Capture the cell that displays the provided text and extract its (x, y) central coordinate. 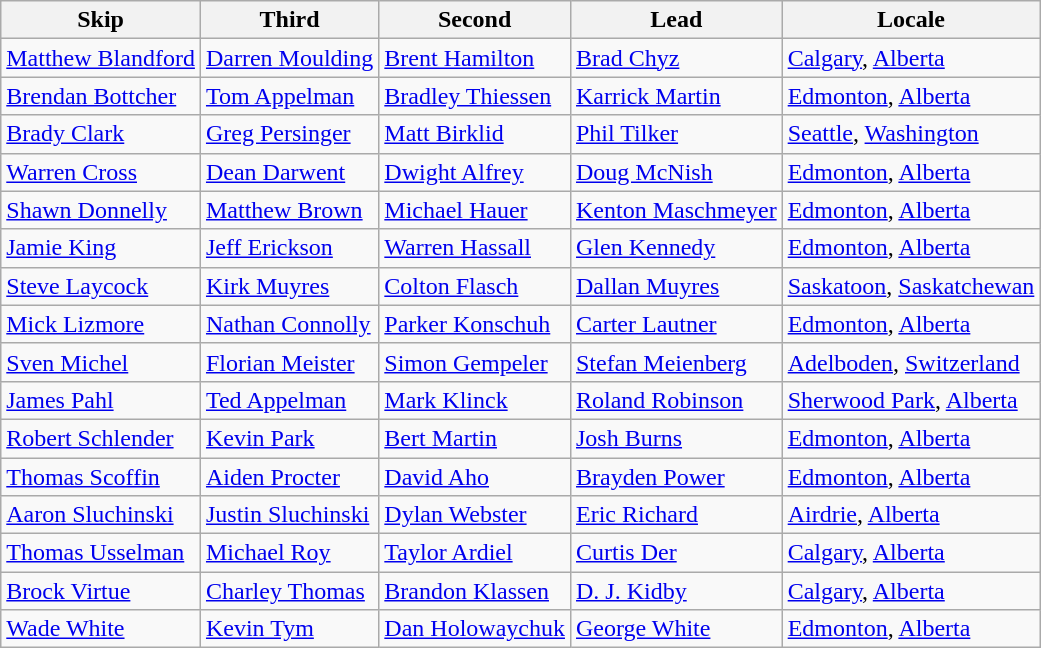
Michael Roy (289, 553)
Jamie King (101, 248)
Stefan Meienberg (676, 362)
Bradley Thiessen (475, 96)
Roland Robinson (676, 400)
Matt Birklid (475, 134)
Locale (911, 20)
George White (676, 629)
Bert Martin (475, 438)
Dallan Muyres (676, 286)
Kenton Maschmeyer (676, 210)
Taylor Ardiel (475, 553)
James Pahl (101, 400)
Justin Sluchinski (289, 515)
Brad Chyz (676, 58)
Saskatoon, Saskatchewan (911, 286)
Michael Hauer (475, 210)
Third (289, 20)
Jeff Erickson (289, 248)
Brendan Bottcher (101, 96)
Seattle, Washington (911, 134)
Mark Klinck (475, 400)
Phil Tilker (676, 134)
Darren Moulding (289, 58)
Thomas Usselman (101, 553)
Thomas Scoffin (101, 477)
Glen Kennedy (676, 248)
Simon Gempeler (475, 362)
D. J. Kidby (676, 591)
Brady Clark (101, 134)
Dean Darwent (289, 172)
Nathan Connolly (289, 324)
Shawn Donnelly (101, 210)
Sven Michel (101, 362)
Karrick Martin (676, 96)
Brock Virtue (101, 591)
Steve Laycock (101, 286)
Dwight Alfrey (475, 172)
Warren Cross (101, 172)
Robert Schlender (101, 438)
Brayden Power (676, 477)
Second (475, 20)
Kirk Muyres (289, 286)
Eric Richard (676, 515)
Aaron Sluchinski (101, 515)
Colton Flasch (475, 286)
Dylan Webster (475, 515)
Brandon Klassen (475, 591)
Ted Appelman (289, 400)
Aiden Procter (289, 477)
Dan Holowaychuk (475, 629)
Parker Konschuh (475, 324)
Florian Meister (289, 362)
Lead (676, 20)
Kevin Tym (289, 629)
Adelboden, Switzerland (911, 362)
Matthew Brown (289, 210)
Brent Hamilton (475, 58)
Kevin Park (289, 438)
Airdrie, Alberta (911, 515)
Tom Appelman (289, 96)
Sherwood Park, Alberta (911, 400)
Mick Lizmore (101, 324)
Carter Lautner (676, 324)
Doug McNish (676, 172)
Skip (101, 20)
David Aho (475, 477)
Warren Hassall (475, 248)
Curtis Der (676, 553)
Matthew Blandford (101, 58)
Greg Persinger (289, 134)
Josh Burns (676, 438)
Charley Thomas (289, 591)
Wade White (101, 629)
